Identify which cell holds the provided text, then report its [X, Y] central coordinate. 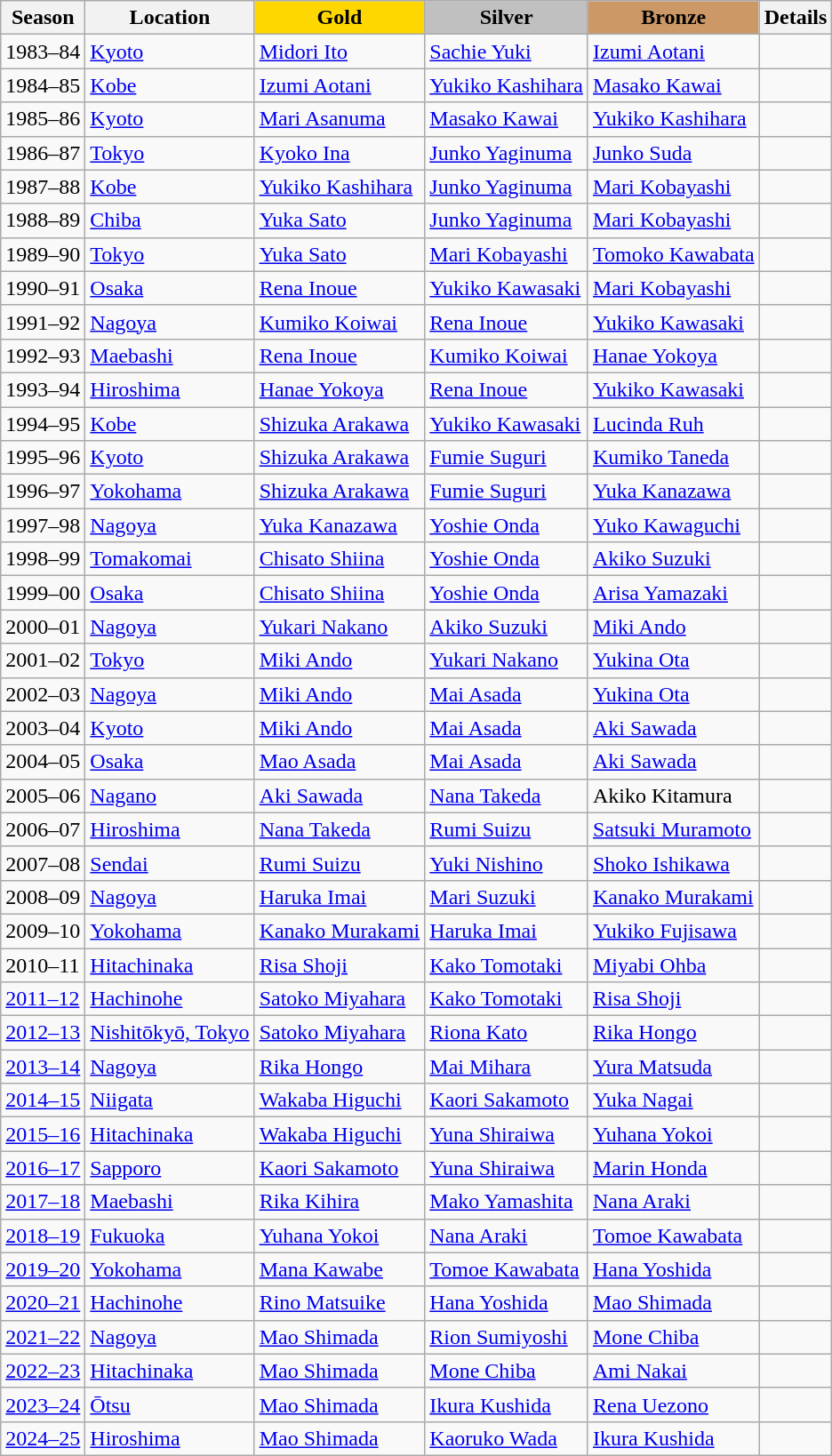
Riona Kato [507, 1033]
1991–92 [43, 322]
1990–91 [43, 288]
Rika Kihira [340, 1202]
2004–05 [43, 762]
Midori Ito [340, 52]
2023–24 [43, 1404]
2015–16 [43, 1134]
1998–99 [43, 559]
1997–98 [43, 525]
Yuko Kawaguchi [674, 525]
Silver [507, 18]
Marin Honda [674, 1168]
1984–85 [43, 85]
1985–86 [43, 119]
Nagano [170, 796]
Sendai [170, 863]
Rena Uezono [674, 1404]
2010–11 [43, 964]
2014–15 [43, 1100]
Yukiko Fujisawa [674, 931]
2021–22 [43, 1337]
Bronze [674, 18]
Rino Matsuike [340, 1303]
1996–97 [43, 492]
Fukuoka [170, 1236]
1989–90 [43, 254]
Mako Yamashita [507, 1202]
Yuka Nagai [674, 1100]
Shoko Ishikawa [674, 863]
Yura Matsuda [674, 1067]
2008–09 [43, 897]
2011–12 [43, 999]
2016–17 [43, 1168]
1987–88 [43, 187]
Kaoruko Wada [507, 1438]
2009–10 [43, 931]
Location [170, 18]
Ami Nakai [674, 1371]
2018–19 [43, 1236]
2000–01 [43, 627]
1992–93 [43, 356]
Sachie Yuki [507, 52]
2001–02 [43, 660]
1999–00 [43, 593]
Chiba [170, 220]
Rion Sumiyoshi [507, 1337]
Sapporo [170, 1168]
Akiko Kitamura [674, 796]
1983–84 [43, 52]
Miyabi Ohba [674, 964]
Arisa Yamazaki [674, 593]
Season [43, 18]
2013–14 [43, 1067]
2022–23 [43, 1371]
2003–04 [43, 728]
2002–03 [43, 694]
Mana Kawabe [340, 1269]
Junko Suda [674, 153]
2006–07 [43, 829]
Niigata [170, 1100]
2024–25 [43, 1438]
1988–89 [43, 220]
Lucinda Ruh [674, 424]
2020–21 [43, 1303]
Details [796, 18]
1994–95 [43, 424]
2019–20 [43, 1269]
1993–94 [43, 389]
Yuki Nishino [507, 863]
Ōtsu [170, 1404]
Gold [340, 18]
1986–87 [43, 153]
2017–18 [43, 1202]
Mari Asanuma [340, 119]
Kyoko Ina [340, 153]
Nishitōkyō, Tokyo [170, 1033]
Mao Asada [340, 762]
1995–96 [43, 458]
Kumiko Taneda [674, 458]
Mari Suzuki [507, 897]
Tomoko Kawabata [674, 254]
2007–08 [43, 863]
Satsuki Muramoto [674, 829]
Mai Mihara [507, 1067]
Tomakomai [170, 559]
2005–06 [43, 796]
2012–13 [43, 1033]
